Search for the cell housing the specified text and yield its (X, Y) center coordinate. 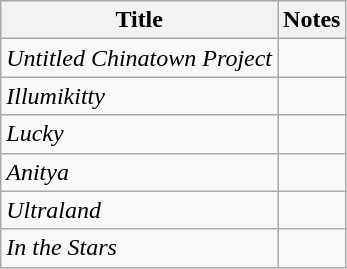
Lucky (140, 134)
Ultraland (140, 210)
Notes (312, 20)
Title (140, 20)
Illumikitty (140, 96)
Anitya (140, 172)
In the Stars (140, 248)
Untitled Chinatown Project (140, 58)
